For the text-containing cell, return its midpoint in [x, y] coordinate format. 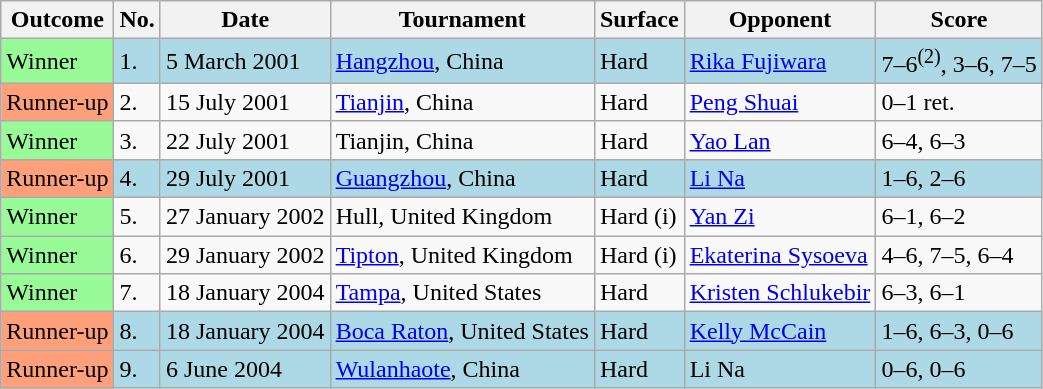
27 January 2002 [245, 217]
4. [137, 178]
29 July 2001 [245, 178]
Tournament [462, 20]
Rika Fujiwara [780, 62]
4–6, 7–5, 6–4 [959, 255]
3. [137, 140]
Hangzhou, China [462, 62]
Surface [639, 20]
Date [245, 20]
0–6, 0–6 [959, 369]
Boca Raton, United States [462, 331]
6–4, 6–3 [959, 140]
6. [137, 255]
6–1, 6–2 [959, 217]
Peng Shuai [780, 102]
29 January 2002 [245, 255]
8. [137, 331]
0–1 ret. [959, 102]
1. [137, 62]
6 June 2004 [245, 369]
2. [137, 102]
Hull, United Kingdom [462, 217]
Outcome [58, 20]
15 July 2001 [245, 102]
Wulanhaote, China [462, 369]
22 July 2001 [245, 140]
No. [137, 20]
Kelly McCain [780, 331]
Yan Zi [780, 217]
Ekaterina Sysoeva [780, 255]
Tipton, United Kingdom [462, 255]
7–6(2), 3–6, 7–5 [959, 62]
Tampa, United States [462, 293]
1–6, 2–6 [959, 178]
9. [137, 369]
Opponent [780, 20]
Score [959, 20]
7. [137, 293]
1–6, 6–3, 0–6 [959, 331]
Guangzhou, China [462, 178]
Kristen Schlukebir [780, 293]
5. [137, 217]
Yao Lan [780, 140]
6–3, 6–1 [959, 293]
5 March 2001 [245, 62]
